Determine the [x, y] coordinate at the center of the cell enclosing the given text.  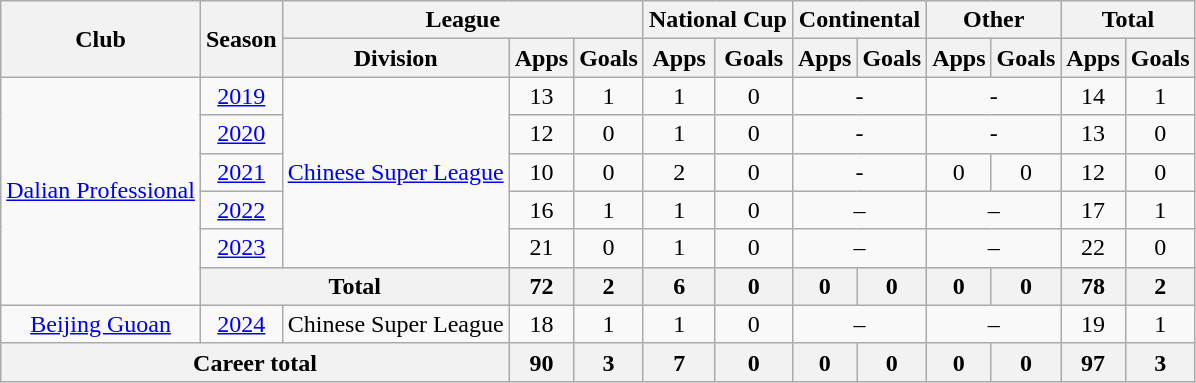
2019 [241, 96]
10 [541, 172]
Season [241, 39]
Club [101, 39]
19 [1093, 324]
2021 [241, 172]
2020 [241, 134]
21 [541, 248]
2024 [241, 324]
90 [541, 362]
Dalian Professional [101, 191]
Other [994, 20]
97 [1093, 362]
18 [541, 324]
7 [679, 362]
78 [1093, 286]
14 [1093, 96]
Career total [255, 362]
National Cup [718, 20]
Beijing Guoan [101, 324]
Division [396, 58]
2023 [241, 248]
22 [1093, 248]
League [462, 20]
72 [541, 286]
17 [1093, 210]
16 [541, 210]
2022 [241, 210]
Continental [859, 20]
6 [679, 286]
